Extract the [x, y] coordinate from the center of the cell holding the provided text.  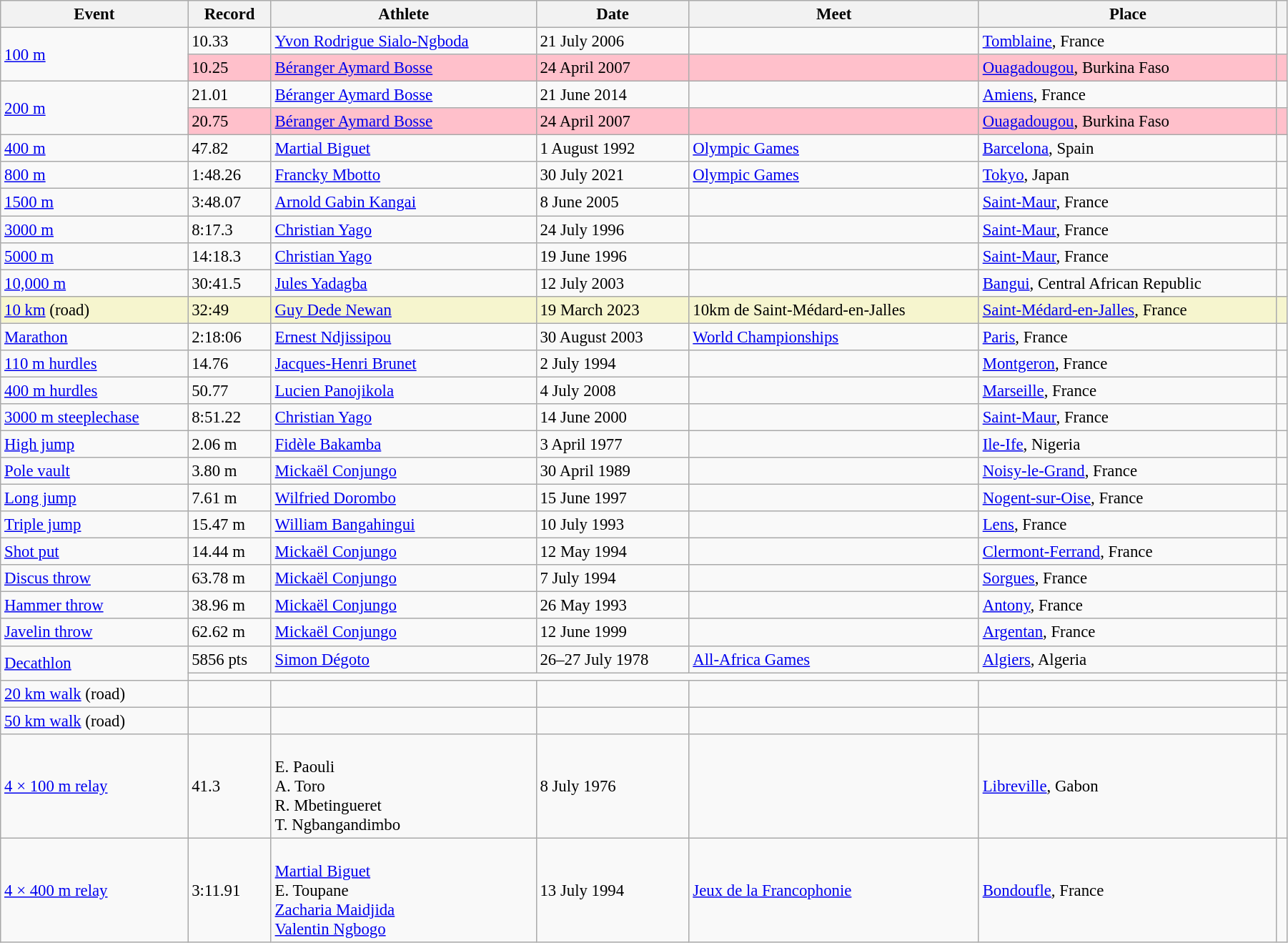
14 June 2000 [613, 418]
20 km walk (road) [94, 693]
400 m hurdles [94, 390]
William Bangahingui [403, 525]
Noisy-le-Grand, France [1128, 471]
Martial BiguetE. ToupaneZacharia MaidjidaValentin Ngbogo [403, 890]
Shot put [94, 552]
Ile-Ife, Nigeria [1128, 444]
30 August 2003 [613, 337]
15 June 1997 [613, 498]
Record [229, 14]
10 July 1993 [613, 525]
High jump [94, 444]
Barcelona, Spain [1128, 149]
All-Africa Games [833, 659]
Montgeron, France [1128, 364]
Arnold Gabin Kangai [403, 202]
63.78 m [229, 578]
19 March 2023 [613, 310]
2:18:06 [229, 337]
12 July 2003 [613, 283]
Jacques-Henri Brunet [403, 364]
38.96 m [229, 606]
3.80 m [229, 471]
3000 m [94, 229]
1500 m [94, 202]
4 × 400 m relay [94, 890]
14.76 [229, 364]
5000 m [94, 256]
10 km (road) [94, 310]
Triple jump [94, 525]
Francky Mbotto [403, 175]
Yvon Rodrigue Sialo-Ngboda [403, 41]
26 May 1993 [613, 606]
Fidèle Bakamba [403, 444]
Antony, France [1128, 606]
15.47 m [229, 525]
400 m [94, 149]
Pole vault [94, 471]
30 July 2021 [613, 175]
10km de Saint-Médard-en-Jalles [833, 310]
5856 pts [229, 659]
Clermont-Ferrand, France [1128, 552]
8 July 1976 [613, 786]
Guy Dede Newan [403, 310]
8:17.3 [229, 229]
12 May 1994 [613, 552]
32:49 [229, 310]
30 April 1989 [613, 471]
7 July 1994 [613, 578]
3:48.07 [229, 202]
Marathon [94, 337]
20.75 [229, 122]
24 July 1996 [613, 229]
Libreville, Gabon [1128, 786]
Lucien Panojikola [403, 390]
30:41.5 [229, 283]
10.25 [229, 68]
8 June 2005 [613, 202]
14:18.3 [229, 256]
Argentan, France [1128, 633]
Javelin throw [94, 633]
Lens, France [1128, 525]
Event [94, 14]
Paris, France [1128, 337]
Tomblaine, France [1128, 41]
10,000 m [94, 283]
1 August 1992 [613, 149]
World Championships [833, 337]
Bondoufle, France [1128, 890]
1:48.26 [229, 175]
Jules Yadagba [403, 283]
110 m hurdles [94, 364]
19 June 1996 [613, 256]
Algiers, Algeria [1128, 659]
200 m [94, 109]
26–27 July 1978 [613, 659]
Meet [833, 14]
E. PaouliA. ToroR. MbetingueretT. Ngbangandimbo [403, 786]
100 m [94, 54]
2.06 m [229, 444]
Ernest Ndjissipou [403, 337]
8:51.22 [229, 418]
Hammer throw [94, 606]
Athlete [403, 14]
Decathlon [94, 663]
47.82 [229, 149]
Simon Dégoto [403, 659]
Tokyo, Japan [1128, 175]
800 m [94, 175]
13 July 1994 [613, 890]
62.62 m [229, 633]
21 July 2006 [613, 41]
Long jump [94, 498]
Bangui, Central African Republic [1128, 283]
Place [1128, 14]
3:11.91 [229, 890]
Date [613, 14]
50 km walk (road) [94, 721]
3000 m steeplechase [94, 418]
Amiens, France [1128, 95]
3 April 1977 [613, 444]
41.3 [229, 786]
7.61 m [229, 498]
14.44 m [229, 552]
Marseille, France [1128, 390]
Jeux de la Francophonie [833, 890]
Wilfried Dorombo [403, 498]
50.77 [229, 390]
4 July 2008 [613, 390]
21 June 2014 [613, 95]
2 July 1994 [613, 364]
Saint-Médard-en-Jalles, France [1128, 310]
21.01 [229, 95]
Sorgues, France [1128, 578]
Martial Biguet [403, 149]
4 × 100 m relay [94, 786]
Nogent-sur-Oise, France [1128, 498]
10.33 [229, 41]
12 June 1999 [613, 633]
Discus throw [94, 578]
